Determine the [x, y] coordinate at the center of the cell enclosing the given text.  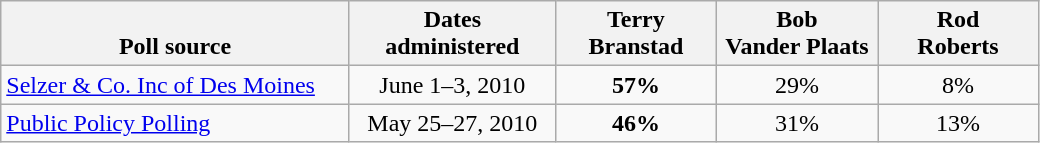
8% [958, 85]
May 25–27, 2010 [452, 123]
13% [958, 123]
57% [636, 85]
Dates administered [452, 34]
June 1–3, 2010 [452, 85]
Poll source [176, 34]
BobVander Plaats [796, 34]
29% [796, 85]
Selzer & Co. Inc of Des Moines [176, 85]
46% [636, 123]
Public Policy Polling [176, 123]
TerryBranstad [636, 34]
RodRoberts [958, 34]
31% [796, 123]
